Scan for the cell matching the given text and deliver its (X, Y) coordinate at center. 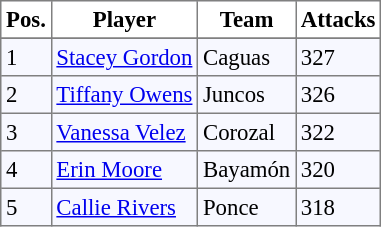
Attacks (338, 20)
5 (26, 207)
1 (26, 57)
Stacey Gordon (124, 57)
3 (26, 132)
Corozal (247, 132)
2 (26, 95)
4 (26, 170)
Juncos (247, 95)
Team (247, 20)
Ponce (247, 207)
Erin Moore (124, 170)
318 (338, 207)
326 (338, 95)
322 (338, 132)
Player (124, 20)
Callie Rivers (124, 207)
320 (338, 170)
Vanessa Velez (124, 132)
327 (338, 57)
Caguas (247, 57)
Bayamón (247, 170)
Tiffany Owens (124, 95)
Pos. (26, 20)
